Provide the (X, Y) coordinate of the cell's center where the given text is located.  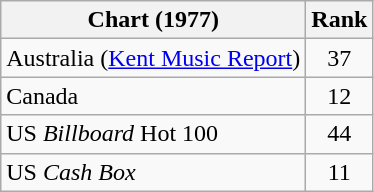
44 (340, 134)
12 (340, 96)
Australia (Kent Music Report) (154, 58)
Rank (340, 20)
Canada (154, 96)
US Cash Box (154, 172)
11 (340, 172)
US Billboard Hot 100 (154, 134)
37 (340, 58)
Chart (1977) (154, 20)
